Capture the cell that displays the provided text and extract its [X, Y] central coordinate. 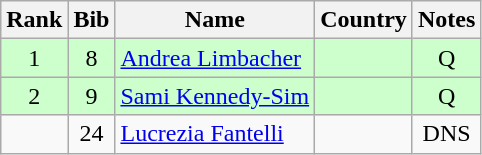
Notes [446, 20]
24 [92, 134]
Name [215, 20]
1 [34, 58]
Sami Kennedy-Sim [215, 96]
Bib [92, 20]
Country [364, 20]
Andrea Limbacher [215, 58]
2 [34, 96]
Lucrezia Fantelli [215, 134]
8 [92, 58]
Rank [34, 20]
9 [92, 96]
DNS [446, 134]
